Determine the (x, y) coordinate at the center of the cell enclosing the given text.  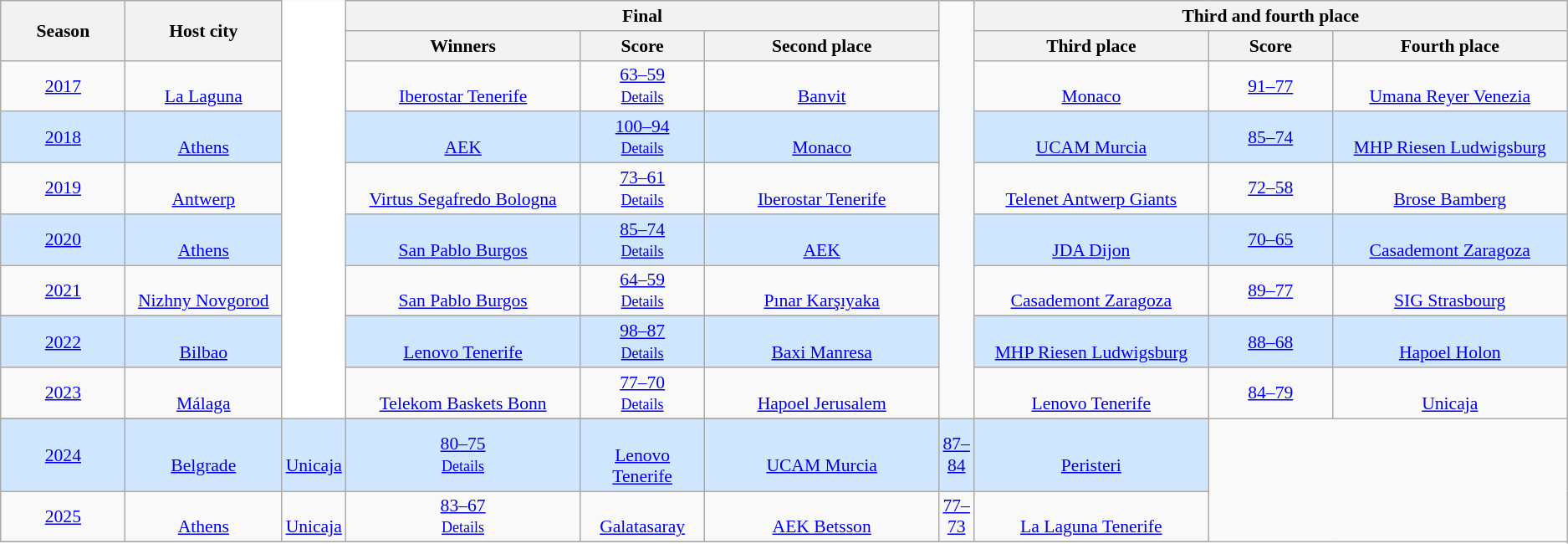
73–61Details (642, 189)
Pınar Karşıyaka (822, 291)
2020 (64, 239)
87–84 (957, 455)
Galatasaray (642, 517)
2017 (64, 85)
89–77 (1271, 291)
SIG Strasbourg (1450, 291)
85–74Details (642, 239)
2025 (64, 517)
84–79 (1271, 393)
Banvit (822, 85)
Third place (1091, 46)
Nizhny Novgorod (204, 291)
AEK Betsson (822, 517)
Bilbao (204, 341)
Hapoel Jerusalem (822, 393)
98–87Details (642, 341)
72–58 (1271, 189)
Third and fourth place (1271, 16)
JDA Dijon (1091, 239)
Season (64, 30)
2023 (64, 393)
Virtus Segafredo Bologna (463, 189)
Second place (822, 46)
100–94Details (642, 137)
Brose Bamberg (1450, 189)
2021 (64, 291)
2024 (64, 455)
Host city (204, 30)
Fourth place (1450, 46)
Belgrade (204, 455)
Baxi Manresa (822, 341)
La Laguna Tenerife (1091, 517)
Telenet Antwerp Giants (1091, 189)
Telekom Baskets Bonn (463, 393)
63–59Details (642, 85)
Final (642, 16)
64–59Details (642, 291)
La Laguna (204, 85)
88–68 (1271, 341)
85–74 (1271, 137)
Winners (463, 46)
80–75Details (463, 455)
77–73 (957, 517)
Umana Reyer Venezia (1450, 85)
Antwerp (204, 189)
Málaga (204, 393)
2018 (64, 137)
70–65 (1271, 239)
Hapoel Holon (1450, 341)
Peristeri (1091, 455)
2022 (64, 341)
2019 (64, 189)
77–70Details (642, 393)
91–77 (1271, 85)
83–67Details (463, 517)
